Provide the [X, Y] coordinate of the cell's center where the given text is located.  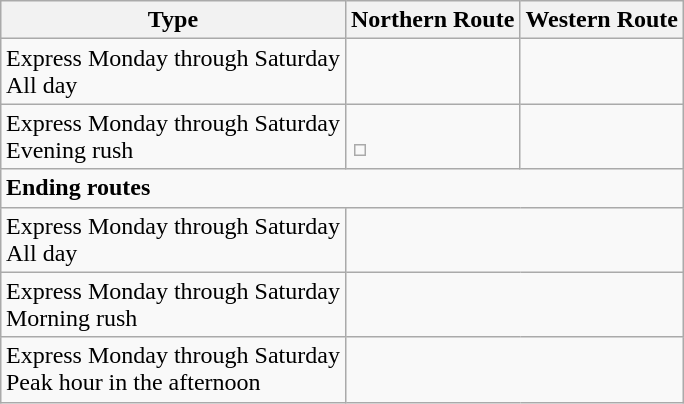
Northern Route [432, 20]
Express Monday through SaturdayPeak hour in the afternoon [172, 370]
Ending routes [342, 188]
Express Monday through SaturdayMorning rush [172, 304]
Western Route [602, 20]
Express Monday through SaturdayEvening rush [172, 136]
Type [172, 20]
